Detect which cell encompasses the target text, then output its (x, y) center coordinate. 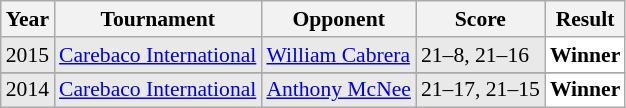
Tournament (158, 19)
21–8, 21–16 (480, 55)
2015 (28, 55)
2014 (28, 90)
Score (480, 19)
Year (28, 19)
William Cabrera (338, 55)
Anthony McNee (338, 90)
Result (586, 19)
Opponent (338, 19)
21–17, 21–15 (480, 90)
